Capture the cell that displays the provided text and extract its [x, y] central coordinate. 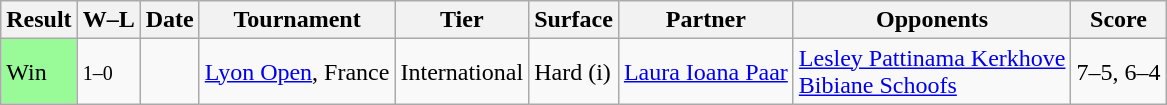
International [462, 72]
Opponents [932, 20]
7–5, 6–4 [1118, 72]
W–L [108, 20]
Hard (i) [574, 72]
Lesley Pattinama Kerkhove Bibiane Schoofs [932, 72]
Score [1118, 20]
Lyon Open, France [297, 72]
Tier [462, 20]
Laura Ioana Paar [706, 72]
Surface [574, 20]
Partner [706, 20]
1–0 [108, 72]
Tournament [297, 20]
Result [39, 20]
Win [39, 72]
Date [170, 20]
